Search for the cell housing the specified text and yield its (x, y) center coordinate. 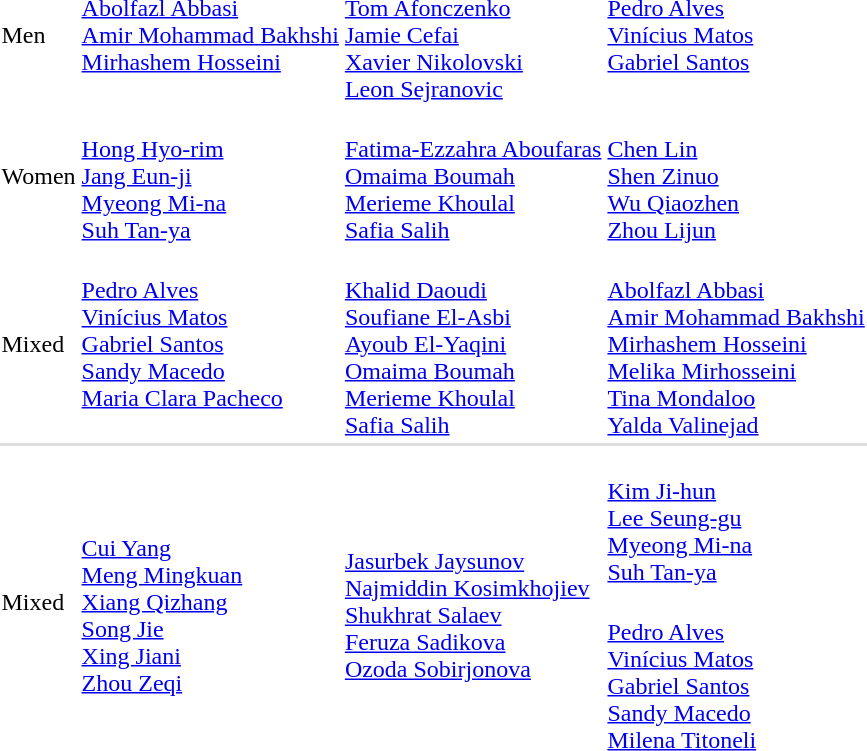
Women (38, 176)
Kim Ji-hunLee Seung-guMyeong Mi-naSuh Tan-ya (736, 518)
Abolfazl AbbasiAmir Mohammad BakhshiMirhashem HosseiniMelika MirhosseiniTina MondalooYalda Valinejad (736, 344)
Khalid DaoudiSoufiane El-AsbiAyoub El-YaqiniOmaima BoumahMerieme KhoulalSafia Salih (473, 344)
Chen LinShen ZinuoWu QiaozhenZhou Lijun (736, 176)
Hong Hyo-rimJang Eun-jiMyeong Mi-naSuh Tan-ya (210, 176)
Mixed (38, 344)
Pedro AlvesVinícius MatosGabriel SantosSandy MacedoMaria Clara Pacheco (210, 344)
Fatima-Ezzahra AboufarasOmaima BoumahMerieme KhoulalSafia Salih (473, 176)
